Extract the [x, y] coordinate from the center of the cell holding the provided text.  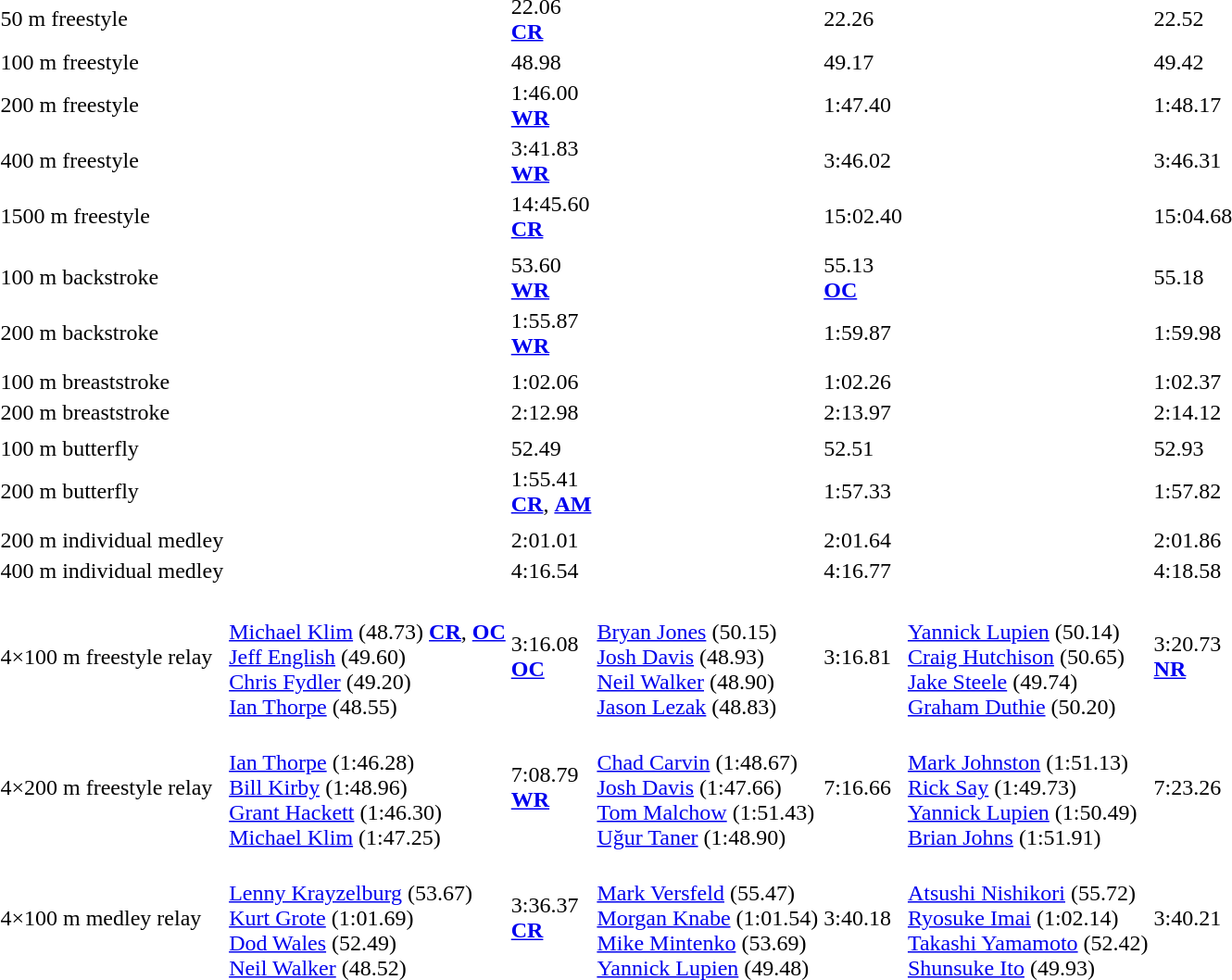
1:55.87WR [551, 333]
2:13.97 [863, 412]
1:55.41CR, AM [551, 491]
7:08.79 WR [551, 787]
3:16.81 [863, 657]
49.17 [863, 62]
7:16.66 [863, 787]
1:47.40 [863, 106]
4:16.54 [551, 571]
3:41.83WR [551, 161]
48.98 [551, 62]
Yannick Lupien (50.14)Craig Hutchison (50.65)Jake Steele (49.74)Graham Duthie (50.20) [1028, 657]
2:12.98 [551, 412]
52.51 [863, 448]
1:59.87 [863, 333]
Michael Klim (48.73) CR, OCJeff English (49.60)Chris Fydler (49.20)Ian Thorpe (48.55) [368, 657]
2:01.64 [863, 540]
15:02.40 [863, 217]
53.60WR [551, 278]
Chad Carvin (1:48.67)Josh Davis (1:47.66)Tom Malchow (1:51.43)Uğur Taner (1:48.90) [708, 787]
14:45.60CR [551, 217]
2:01.01 [551, 540]
3:16.08OC [551, 657]
52.49 [551, 448]
Ian Thorpe (1:46.28)Bill Kirby (1:48.96)Grant Hackett (1:46.30)Michael Klim (1:47.25) [368, 787]
1:02.06 [551, 382]
1:02.26 [863, 382]
55.13OC [863, 278]
4:16.77 [863, 571]
Bryan Jones (50.15)Josh Davis (48.93)Neil Walker (48.90)Jason Lezak (48.83) [708, 657]
3:46.02 [863, 161]
1:57.33 [863, 491]
Mark Johnston (1:51.13)Rick Say (1:49.73)Yannick Lupien (1:50.49)Brian Johns (1:51.91) [1028, 787]
1:46.00WR [551, 106]
